For the text-containing cell, return its midpoint in [X, Y] coordinate format. 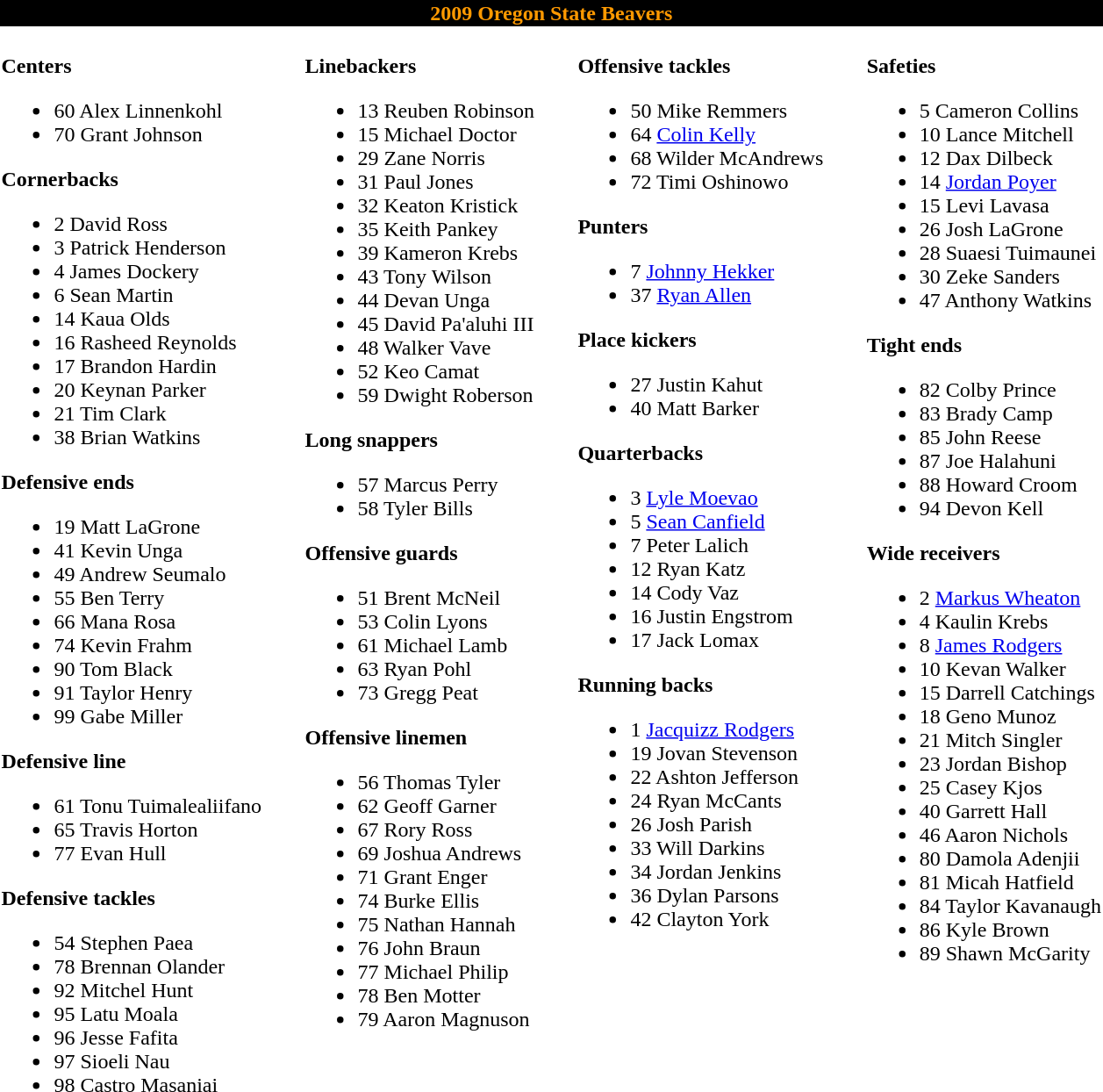
2009 Oregon State Beavers [551, 13]
